Detect which cell encompasses the target text, then output its (X, Y) center coordinate. 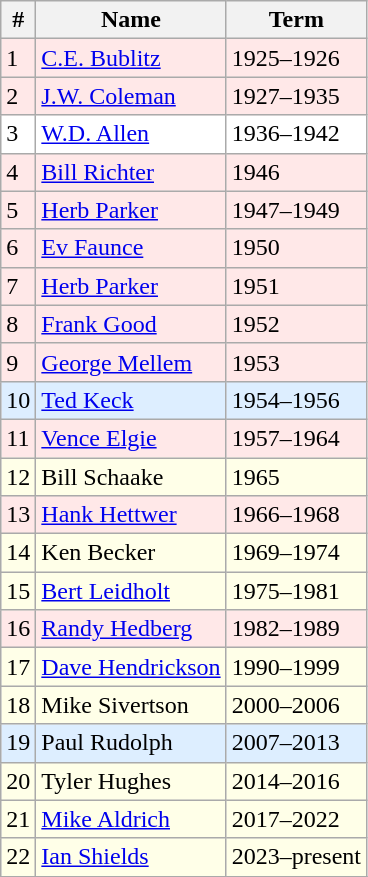
2000–2006 (296, 705)
1975–1981 (296, 591)
George Mellem (131, 362)
2014–2016 (296, 781)
2007–2013 (296, 743)
1950 (296, 248)
2023–present (296, 857)
14 (18, 553)
Dave Hendrickson (131, 667)
Ted Keck (131, 400)
Bill Richter (131, 172)
1946 (296, 172)
1965 (296, 477)
Randy Hedberg (131, 629)
16 (18, 629)
1952 (296, 324)
9 (18, 362)
1966–1968 (296, 515)
Frank Good (131, 324)
1953 (296, 362)
2017–2022 (296, 819)
1957–1964 (296, 438)
Vence Elgie (131, 438)
Tyler Hughes (131, 781)
Hank Hettwer (131, 515)
Ev Faunce (131, 248)
Mike Aldrich (131, 819)
Term (296, 20)
1 (18, 58)
15 (18, 591)
Mike Sivertson (131, 705)
Bill Schaake (131, 477)
21 (18, 819)
Ken Becker (131, 553)
1954–1956 (296, 400)
8 (18, 324)
22 (18, 857)
W.D. Allen (131, 134)
6 (18, 248)
1947–1949 (296, 210)
11 (18, 438)
# (18, 20)
1990–1999 (296, 667)
Ian Shields (131, 857)
20 (18, 781)
1982–1989 (296, 629)
5 (18, 210)
18 (18, 705)
Bert Leidholt (131, 591)
17 (18, 667)
1925–1926 (296, 58)
1969–1974 (296, 553)
Name (131, 20)
1927–1935 (296, 96)
C.E. Bublitz (131, 58)
4 (18, 172)
1936–1942 (296, 134)
19 (18, 743)
1951 (296, 286)
3 (18, 134)
7 (18, 286)
12 (18, 477)
Paul Rudolph (131, 743)
10 (18, 400)
13 (18, 515)
J.W. Coleman (131, 96)
2 (18, 96)
